Return (x, y) of the center of cell containing provided text 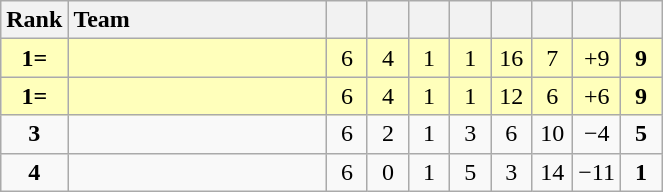
0 (388, 172)
7 (552, 58)
16 (512, 58)
Team (198, 20)
+9 (597, 58)
2 (388, 134)
10 (552, 134)
−11 (597, 172)
12 (512, 96)
14 (552, 172)
+6 (597, 96)
−4 (597, 134)
Rank (34, 20)
